Search for the cell housing the specified text and yield its (x, y) center coordinate. 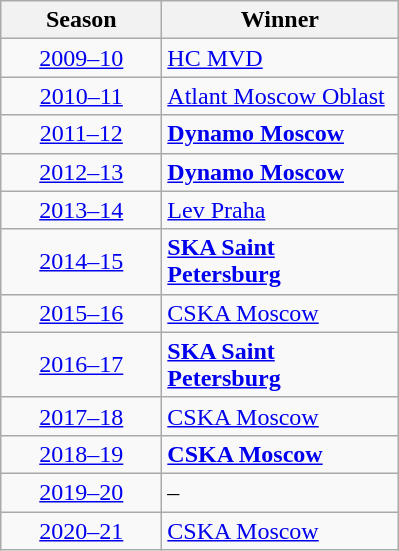
– (280, 492)
2016–17 (82, 364)
2017–18 (82, 416)
2020–21 (82, 531)
2014–15 (82, 262)
2015–16 (82, 313)
2009–10 (82, 58)
Atlant Moscow Oblast (280, 96)
Season (82, 20)
2018–19 (82, 454)
HC MVD (280, 58)
Lev Praha (280, 210)
Winner (280, 20)
2010–11 (82, 96)
2011–12 (82, 134)
2012–13 (82, 172)
2013–14 (82, 210)
2019–20 (82, 492)
